Extract the (X, Y) coordinate from the center of the cell holding the provided text.  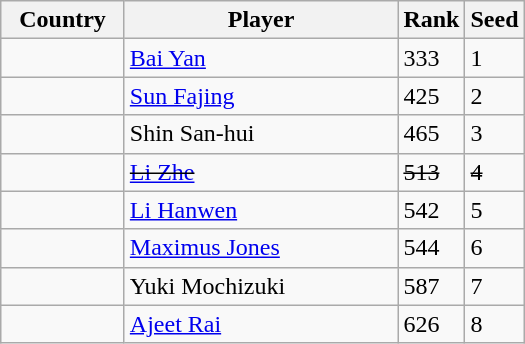
4 (494, 172)
542 (432, 210)
2 (494, 96)
513 (432, 172)
465 (432, 134)
587 (432, 286)
Yuki Mochizuki (261, 286)
7 (494, 286)
Rank (432, 20)
Player (261, 20)
Li Hanwen (261, 210)
Country (63, 20)
Ajeet Rai (261, 324)
6 (494, 248)
1 (494, 58)
333 (432, 58)
Maximus Jones (261, 248)
Sun Fajing (261, 96)
8 (494, 324)
626 (432, 324)
Shin San-hui (261, 134)
Bai Yan (261, 58)
3 (494, 134)
5 (494, 210)
Seed (494, 20)
544 (432, 248)
425 (432, 96)
Li Zhe (261, 172)
